Scan for the cell matching the given text and deliver its (X, Y) coordinate at center. 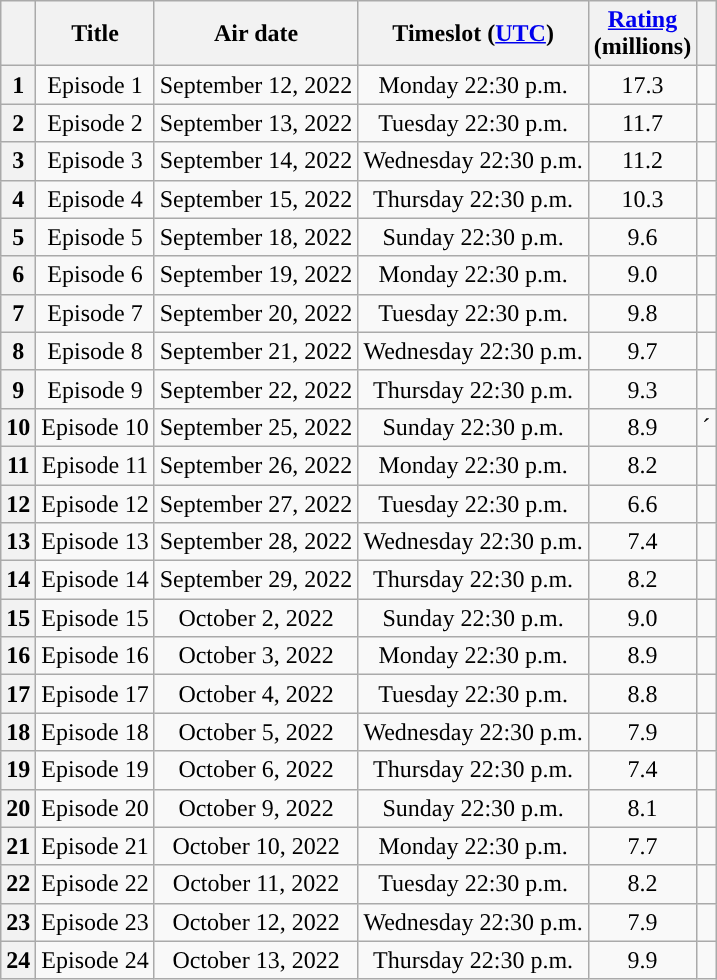
October 9, 2022 (256, 808)
9.9 (642, 960)
11.7 (642, 123)
11.2 (642, 161)
Episode 8 (95, 351)
17 (18, 694)
12 (18, 503)
Episode 12 (95, 503)
October 11, 2022 (256, 884)
October 13, 2022 (256, 960)
14 (18, 580)
September 27, 2022 (256, 503)
4 (18, 199)
Episode 5 (95, 237)
18 (18, 732)
3 (18, 161)
September 29, 2022 (256, 580)
Episode 23 (95, 922)
October 5, 2022 (256, 732)
October 12, 2022 (256, 922)
September 13, 2022 (256, 123)
8.1 (642, 808)
Episode 4 (95, 199)
23 (18, 922)
Episode 16 (95, 656)
September 20, 2022 (256, 313)
21 (18, 846)
9.6 (642, 237)
Episode 18 (95, 732)
10.3 (642, 199)
11 (18, 465)
October 10, 2022 (256, 846)
7 (18, 313)
Title (95, 34)
15 (18, 618)
Episode 24 (95, 960)
Episode 9 (95, 389)
6 (18, 275)
Rating(millions) (642, 34)
19 (18, 770)
17.3 (642, 85)
September 12, 2022 (256, 85)
Episode 14 (95, 580)
7.7 (642, 846)
Episode 1 (95, 85)
5 (18, 237)
September 18, 2022 (256, 237)
Air date (256, 34)
September 14, 2022 (256, 161)
October 2, 2022 (256, 618)
8 (18, 351)
22 (18, 884)
9 (18, 389)
13 (18, 542)
2 (18, 123)
9.7 (642, 351)
10 (18, 427)
24 (18, 960)
Episode 15 (95, 618)
September 25, 2022 (256, 427)
Episode 13 (95, 542)
Timeslot (UTC) (473, 34)
September 26, 2022 (256, 465)
Episode 3 (95, 161)
9.3 (642, 389)
October 4, 2022 (256, 694)
Episode 11 (95, 465)
1 (18, 85)
Episode 6 (95, 275)
September 19, 2022 (256, 275)
9.8 (642, 313)
6.6 (642, 503)
20 (18, 808)
Episode 2 (95, 123)
Episode 21 (95, 846)
Episode 10 (95, 427)
8.8 (642, 694)
Episode 19 (95, 770)
October 6, 2022 (256, 770)
September 21, 2022 (256, 351)
September 28, 2022 (256, 542)
Episode 22 (95, 884)
Episode 20 (95, 808)
16 (18, 656)
Episode 17 (95, 694)
October 3, 2022 (256, 656)
September 15, 2022 (256, 199)
Episode 7 (95, 313)
September 22, 2022 (256, 389)
´ (706, 427)
